Search for the cell housing the specified text and yield its [x, y] center coordinate. 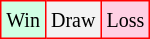
Draw [72, 20]
Loss [126, 20]
Win [24, 20]
